Determine the [X, Y] coordinate at the center of the cell enclosing the given text.  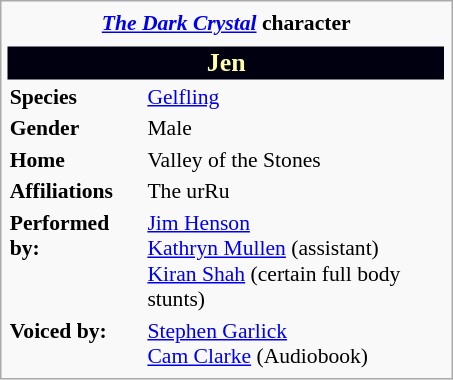
Male [295, 128]
Voiced by: [76, 343]
Jen [226, 62]
Stephen GarlickCam Clarke (Audiobook) [295, 343]
Species [76, 96]
Valley of the Stones [295, 159]
The Dark Crystal character [226, 23]
Performed by: [76, 260]
Gelfling [295, 96]
Gender [76, 128]
The urRu [295, 191]
Jim HensonKathryn Mullen (assistant)Kiran Shah (certain full body stunts) [295, 260]
Affiliations [76, 191]
Home [76, 159]
